Extract the [x, y] coordinate from the center of the cell holding the provided text.  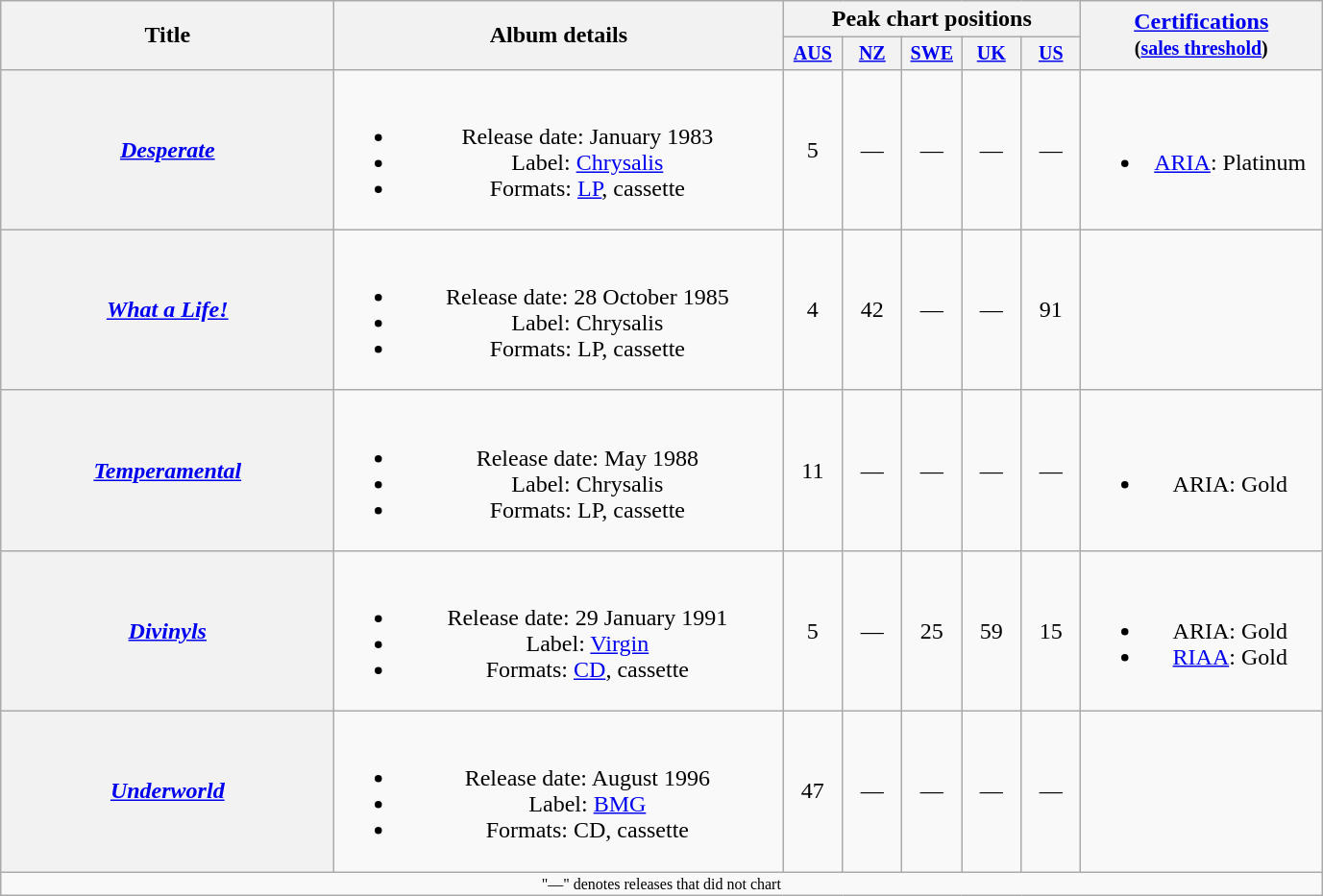
ARIA: Gold [1201, 471]
Release date: 29 January 1991Label: VirginFormats: CD, cassette [559, 630]
Peak chart positions [932, 19]
Release date: 28 October 1985Label: ChrysalisFormats: LP, cassette [559, 309]
Temperamental [167, 471]
What a Life! [167, 309]
SWE [932, 54]
Desperate [167, 150]
Divinyls [167, 630]
Release date: August 1996Label: BMGFormats: CD, cassette [559, 791]
NZ [872, 54]
25 [932, 630]
ARIA: Platinum [1201, 150]
91 [1051, 309]
ARIA: GoldRIAA: Gold [1201, 630]
Release date: January 1983Label: ChrysalisFormats: LP, cassette [559, 150]
US [1051, 54]
Certifications(sales threshold) [1201, 36]
UK [992, 54]
Album details [559, 36]
42 [872, 309]
Underworld [167, 791]
AUS [813, 54]
"—" denotes releases that did not chart [661, 884]
Title [167, 36]
59 [992, 630]
47 [813, 791]
4 [813, 309]
Release date: May 1988Label: ChrysalisFormats: LP, cassette [559, 471]
15 [1051, 630]
11 [813, 471]
